Scan for the cell matching the given text and deliver its [x, y] coordinate at center. 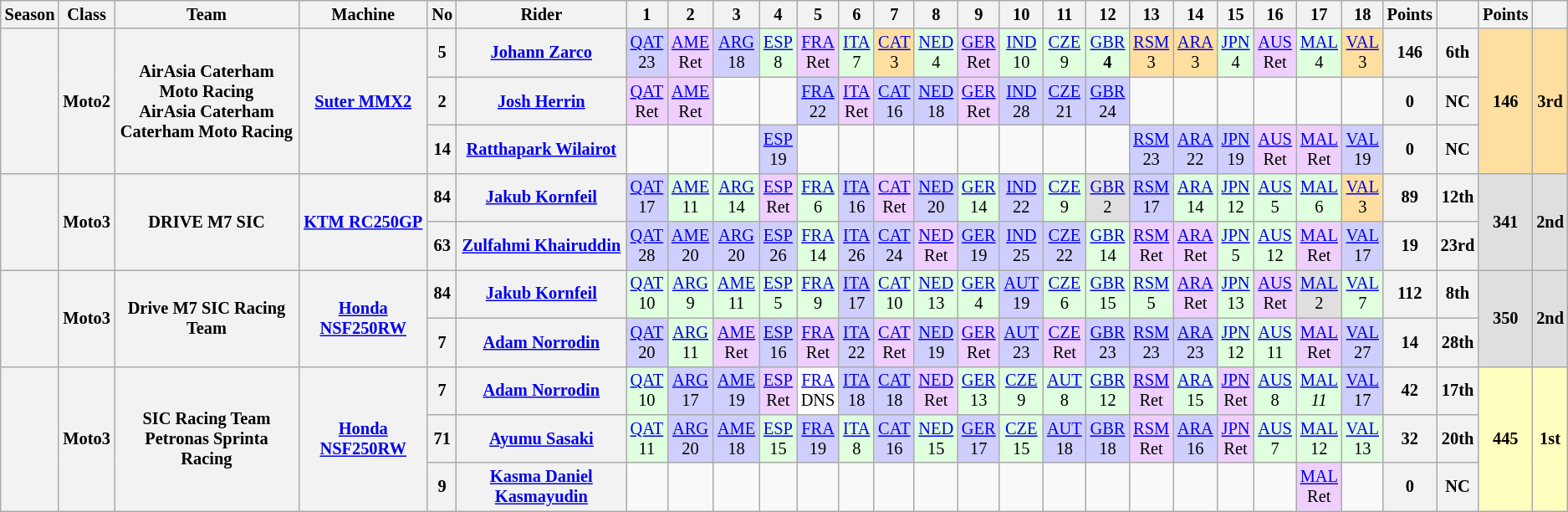
AUT8 [1065, 391]
Josh Herrin [542, 101]
6 [856, 14]
12th [1458, 197]
QAT11 [647, 438]
RSM5 [1151, 294]
ITA16 [856, 197]
ITA7 [856, 53]
RSMRet [1151, 246]
AUT19 [1021, 294]
JPN19 [1236, 149]
NED13 [936, 294]
AUT18 [1065, 438]
FRA6 [818, 197]
ARA23 [1196, 342]
28th [1458, 342]
AUS11 [1274, 342]
NEDRet [936, 246]
VAL7 [1363, 294]
CAT10 [894, 294]
MAL2 [1320, 294]
FRA9 [818, 294]
GER4 [978, 294]
CZE21 [1065, 101]
NED15 [936, 438]
ESP8 [778, 53]
IND22 [1021, 197]
ARG11 [691, 342]
NED4 [936, 53]
GER13 [978, 391]
GER19 [978, 246]
Rider [542, 14]
ESP5 [778, 294]
ARA22 [1196, 149]
IND10 [1021, 53]
MAL Ret [1320, 487]
3rd [1550, 100]
CZE22 [1065, 246]
ARA3 [1196, 53]
SIC Racing TeamPetronas Sprinta Racing [207, 438]
MAL12 [1320, 438]
GBR4 [1108, 53]
NED18 [936, 101]
CZERet [1065, 342]
20th [1458, 438]
RSM3 [1151, 53]
10 [1021, 14]
CZE6 [1065, 294]
ITA26 [856, 246]
Machine [363, 14]
DRIVE M7 SIC [207, 221]
NED Ret [936, 391]
23rd [1458, 246]
JPN13 [1236, 294]
GBR12 [1108, 391]
AUS7 [1274, 438]
FRA14 [818, 246]
Drive M7 SIC Racing Team [207, 318]
GBR2 [1108, 197]
MAL 11 [1320, 391]
17th [1458, 391]
CZE15 [1021, 438]
VAL19 [1363, 149]
QAT23 [647, 53]
8th [1458, 294]
42 [1410, 391]
13 [1151, 14]
GER14 [978, 197]
ARA15 [1196, 391]
1 [647, 14]
Season [30, 14]
JPN5 [1236, 246]
Zulfahmi Khairuddin [542, 246]
Ayumu Sasaki [542, 438]
ARG9 [691, 294]
Suter MMX2 [363, 100]
32 [1410, 438]
ESP15 [778, 438]
ARG17 [691, 391]
15 [1236, 14]
QATRet [647, 101]
NED19 [936, 342]
19 [1410, 246]
AME20 [691, 246]
ITA22 [856, 342]
AUS8 [1274, 391]
AUS12 [1274, 246]
Johann Zarco [542, 53]
AME19 [736, 391]
71 [442, 438]
3 [736, 14]
KTM RC250GP [363, 221]
ITA Ret [856, 101]
GBR24 [1108, 101]
ESPRet [778, 197]
GBR14 [1108, 246]
FRA19 [818, 438]
445 [1505, 438]
QAT17 [647, 197]
GBR15 [1108, 294]
ESP16 [778, 342]
17 [1320, 14]
89 [1410, 197]
350 [1505, 318]
4 [778, 14]
GER17 [978, 438]
RSM17 [1151, 197]
MAL4 [1320, 53]
ESP Ret [778, 391]
ARA16 [1196, 438]
Class [86, 14]
ESP19 [778, 149]
112 [1410, 294]
Moto2 [86, 100]
MAL6 [1320, 197]
IND25 [1021, 246]
ESP26 [778, 246]
Kasma Daniel Kasmayudin [542, 487]
16 [1274, 14]
18 [1363, 14]
Ratthapark Wilairot [542, 149]
No [442, 14]
IND28 [1021, 101]
63 [442, 246]
GBR23 [1108, 342]
JPN4 [1236, 53]
CAT3 [894, 53]
FRA22 [818, 101]
VAL13 [1363, 438]
ARG14 [736, 197]
CAT18 [894, 391]
QAT28 [647, 246]
GBR18 [1108, 438]
AUS5 [1274, 197]
1st [1550, 438]
ARG18 [736, 53]
AUT23 [1021, 342]
341 [1505, 221]
VAL27 [1363, 342]
8 [936, 14]
AirAsia Caterham Moto RacingAirAsia CaterhamCaterham Moto Racing [207, 100]
11 [1065, 14]
NED20 [936, 197]
Team [207, 14]
6th [1458, 53]
QAT20 [647, 342]
12 [1108, 14]
ITA8 [856, 438]
FRA DNS [818, 391]
ITA17 [856, 294]
CAT24 [894, 246]
ITA18 [856, 391]
ARA14 [1196, 197]
AME18 [736, 438]
